Determine the [x, y] coordinate at the center of the cell enclosing the given text.  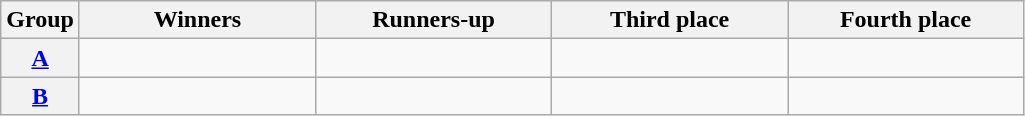
Third place [670, 20]
Group [40, 20]
B [40, 96]
Winners [197, 20]
Runners-up [433, 20]
Fourth place [906, 20]
A [40, 58]
